Pinpoint the cell where the given text exists, returning its [x, y] midpoint coordinate. 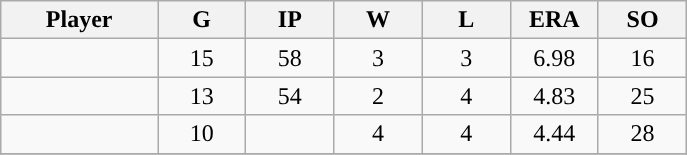
54 [290, 96]
15 [202, 58]
ERA [554, 20]
2 [378, 96]
L [466, 20]
58 [290, 58]
4.44 [554, 134]
13 [202, 96]
G [202, 20]
6.98 [554, 58]
10 [202, 134]
28 [642, 134]
Player [80, 20]
W [378, 20]
25 [642, 96]
16 [642, 58]
IP [290, 20]
SO [642, 20]
4.83 [554, 96]
